Search for the cell housing the specified text and yield its [x, y] center coordinate. 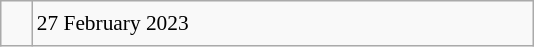
27 February 2023 [282, 24]
